Provide the (x, y) coordinate of the cell's center where the given text is located.  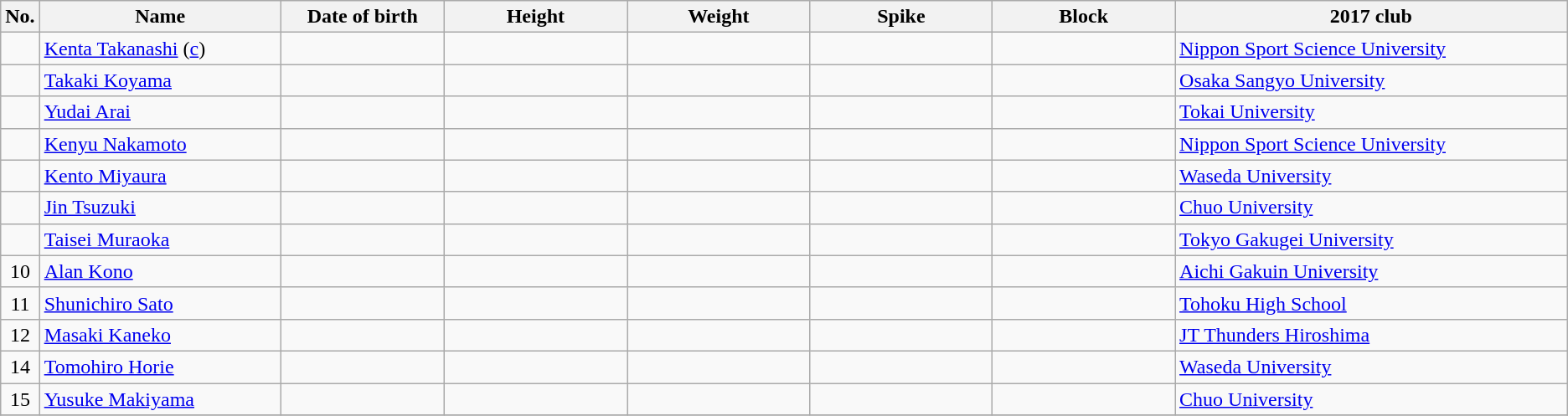
No. (20, 17)
JT Thunders Hiroshima (1372, 335)
11 (20, 303)
Spike (901, 17)
15 (20, 399)
Taisei Muraoka (160, 239)
2017 club (1372, 17)
Tokyo Gakugei University (1372, 239)
10 (20, 271)
Yudai Arai (160, 112)
Masaki Kaneko (160, 335)
12 (20, 335)
Date of birth (362, 17)
Aichi Gakuin University (1372, 271)
Shunichiro Sato (160, 303)
Kenta Takanashi (c) (160, 49)
Yusuke Makiyama (160, 399)
Tomohiro Horie (160, 367)
14 (20, 367)
Weight (719, 17)
Height (535, 17)
Tohoku High School (1372, 303)
Tokai University (1372, 112)
Takaki Koyama (160, 80)
Alan Kono (160, 271)
Osaka Sangyo University (1372, 80)
Kento Miyaura (160, 176)
Block (1084, 17)
Jin Tsuzuki (160, 208)
Kenyu Nakamoto (160, 144)
Name (160, 17)
